For the text-containing cell, return its midpoint in [X, Y] coordinate format. 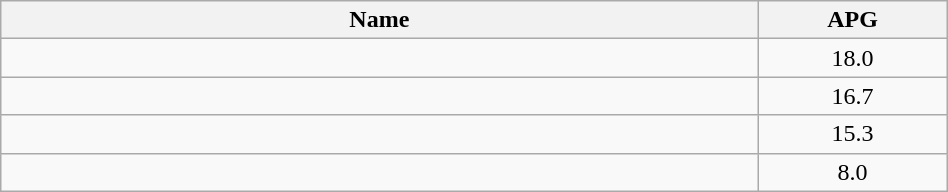
APG [852, 20]
18.0 [852, 58]
16.7 [852, 96]
8.0 [852, 172]
Name [380, 20]
15.3 [852, 134]
